Scan for the cell matching the given text and deliver its [x, y] coordinate at center. 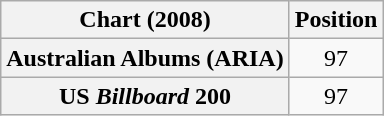
US Billboard 200 [145, 96]
Australian Albums (ARIA) [145, 58]
Chart (2008) [145, 20]
Position [336, 20]
